Scan for the cell matching the given text and deliver its (X, Y) coordinate at center. 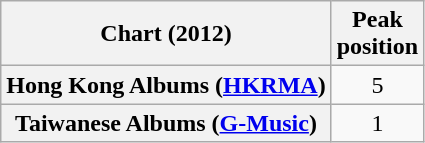
Chart (2012) (166, 34)
1 (377, 123)
Taiwanese Albums (G-Music) (166, 123)
5 (377, 85)
Peakposition (377, 34)
Hong Kong Albums (HKRMA) (166, 85)
